For the text-containing cell, return its midpoint in [x, y] coordinate format. 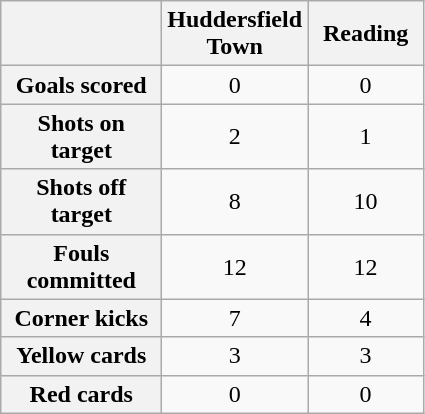
8 [235, 202]
Corner kicks [82, 318]
Shots on target [82, 136]
7 [235, 318]
1 [366, 136]
Shots off target [82, 202]
Reading [366, 34]
Huddersfield Town [235, 34]
10 [366, 202]
4 [366, 318]
Yellow cards [82, 356]
Fouls committed [82, 266]
Goals scored [82, 85]
2 [235, 136]
Red cards [82, 394]
